Return the (x, y) coordinate for the center point of the cell that contains the specified text.  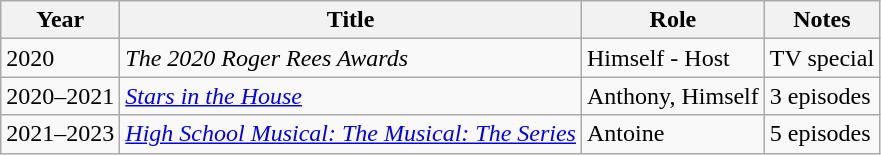
TV special (822, 58)
Himself - Host (672, 58)
2020 (60, 58)
Anthony, Himself (672, 96)
Title (351, 20)
High School Musical: The Musical: The Series (351, 134)
5 episodes (822, 134)
Stars in the House (351, 96)
The 2020 Roger Rees Awards (351, 58)
Year (60, 20)
2020–2021 (60, 96)
Notes (822, 20)
Antoine (672, 134)
3 episodes (822, 96)
2021–2023 (60, 134)
Role (672, 20)
